Return the (x, y) coordinate for the center point of the cell that contains the specified text.  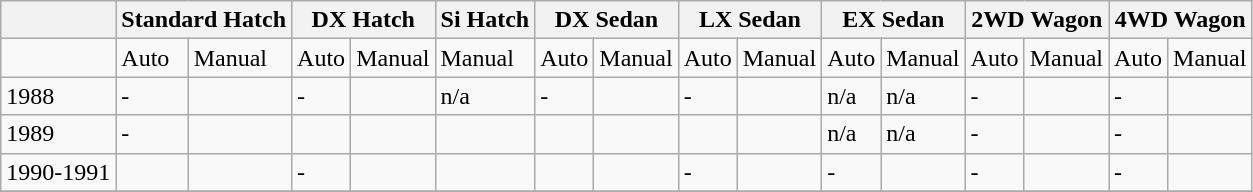
2WD Wagon (1036, 20)
1989 (58, 134)
1988 (58, 96)
LX Sedan (750, 20)
Standard Hatch (204, 20)
EX Sedan (894, 20)
4WD Wagon (1180, 20)
Si Hatch (485, 20)
1990-1991 (58, 172)
DX Hatch (364, 20)
DX Sedan (606, 20)
